Scan for the cell matching the given text and deliver its [X, Y] coordinate at center. 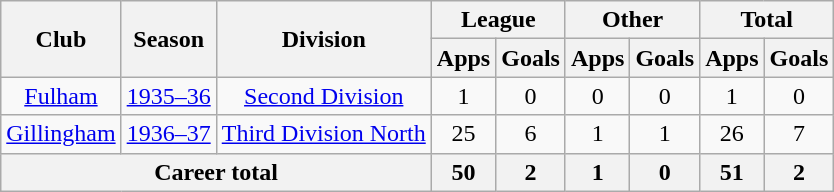
26 [732, 134]
Second Division [324, 96]
51 [732, 172]
Career total [216, 172]
6 [531, 134]
Fulham [61, 96]
Club [61, 39]
Third Division North [324, 134]
Total [767, 20]
25 [463, 134]
League [498, 20]
Season [168, 39]
1936–37 [168, 134]
50 [463, 172]
1935–36 [168, 96]
7 [799, 134]
Other [632, 20]
Gillingham [61, 134]
Division [324, 39]
